Scan for the cell matching the given text and deliver its (x, y) coordinate at center. 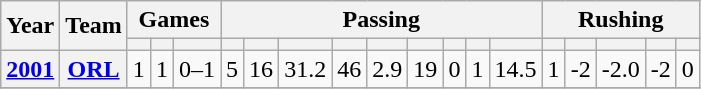
2001 (30, 69)
14.5 (516, 69)
0–1 (196, 69)
Rushing (620, 20)
Year (30, 26)
31.2 (306, 69)
19 (426, 69)
46 (350, 69)
16 (262, 69)
Team (94, 26)
5 (232, 69)
ORL (94, 69)
2.9 (388, 69)
-2.0 (620, 69)
Passing (382, 20)
Games (174, 20)
